Determine the (X, Y) coordinate at the center of the cell enclosing the given text.  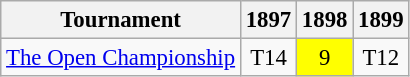
1898 (325, 20)
1897 (268, 20)
T12 (381, 58)
1899 (381, 20)
9 (325, 58)
The Open Championship (121, 58)
T14 (268, 58)
Tournament (121, 20)
